Extract the [X, Y] coordinate from the center of the cell holding the provided text.  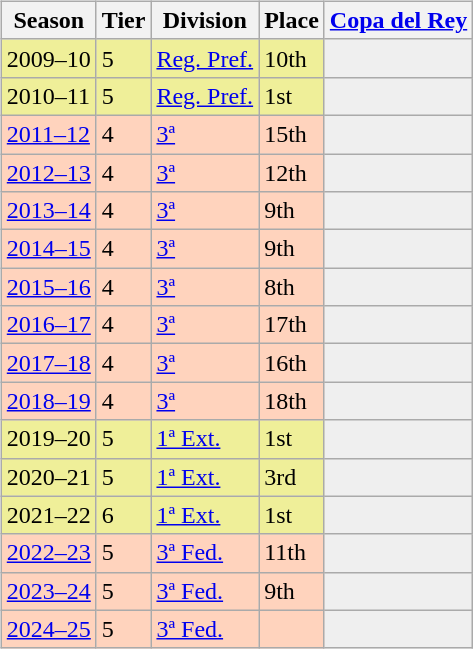
2017–18 [48, 363]
17th [292, 325]
2012–13 [48, 173]
2016–17 [48, 325]
2023–24 [48, 591]
Division [205, 20]
2019–20 [48, 439]
Tier [124, 20]
2014–15 [48, 249]
2009–10 [48, 58]
11th [292, 553]
Copa del Rey [398, 20]
Place [292, 20]
2010–11 [48, 96]
2024–25 [48, 629]
2021–22 [48, 515]
10th [292, 58]
3rd [292, 477]
2013–14 [48, 211]
6 [124, 515]
16th [292, 363]
Season [48, 20]
2022–23 [48, 553]
18th [292, 401]
2018–19 [48, 401]
2015–16 [48, 287]
8th [292, 287]
12th [292, 173]
15th [292, 134]
2020–21 [48, 477]
2011–12 [48, 134]
